Scan for the cell matching the given text and deliver its [X, Y] coordinate at center. 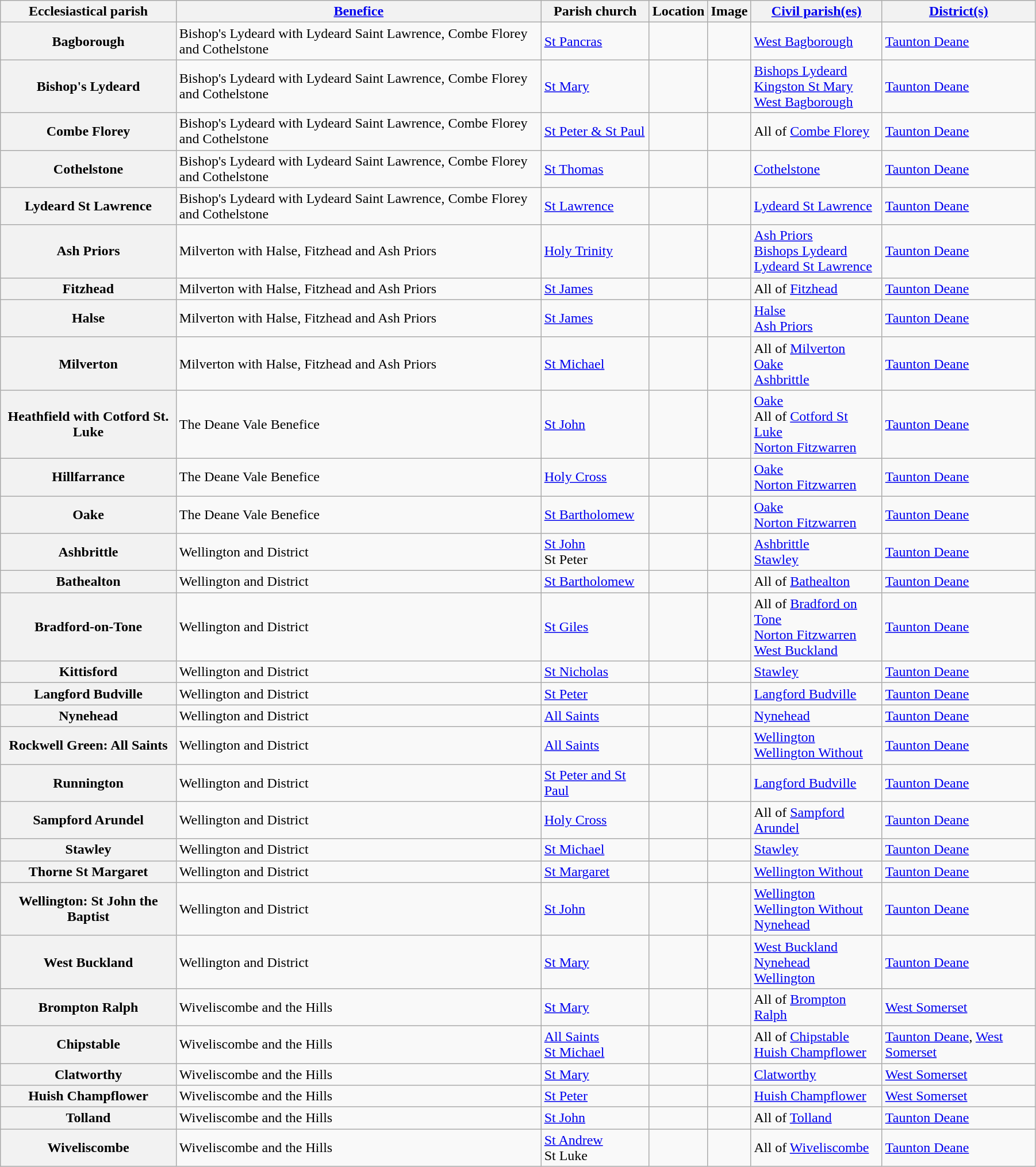
West Buckland Nynehead Wellington [816, 962]
West Buckland [89, 962]
Ashbrittle [89, 552]
Combe Florey [89, 131]
All of Wiveliscombe [816, 1147]
St Thomas [595, 169]
All of Combe Florey [816, 131]
Wellington Without [816, 872]
St Peter & St Paul [595, 131]
Parish church [595, 11]
St Lawrence [595, 206]
Runnington [89, 783]
St Giles [595, 627]
Civil parish(es) [816, 11]
Ecclesiastical parish [89, 11]
St Peter and St Paul [595, 783]
Halse [89, 318]
Halse Ash Priors [816, 318]
Chipstable [89, 1044]
All of Chipstable Huish Champflower [816, 1044]
Image [729, 11]
District(s) [958, 11]
Ash Priors [89, 251]
Wellington Wellington Without [816, 745]
Bagborough [89, 41]
Ash Priors Bishops Lydeard Lydeard St Lawrence [816, 251]
Bathealton [89, 582]
St Pancras [595, 41]
Bishops Lydeard Kingston St Mary West Bagborough [816, 86]
St Nicholas [595, 672]
Bradford-on-Tone [89, 627]
Wiveliscombe [89, 1147]
Wellington Wellington Without Nynehead [816, 909]
Benefice [359, 11]
All of Bathealton [816, 582]
Oake All of Cotford St Luke Norton Fitzwarren [816, 424]
Sampford Arundel [89, 820]
All of Sampford Arundel [816, 820]
Location [678, 11]
AshbrittleStawley [816, 552]
Heathfield with Cotford St. Luke [89, 424]
All of Milverton Oake Ashbrittle [816, 363]
St Margaret [595, 872]
Kittisford [89, 672]
Thorne St Margaret [89, 872]
Wellington: St John the Baptist [89, 909]
All of Tolland [816, 1118]
Brompton Ralph [89, 1007]
St AndrewSt Luke [595, 1147]
All of Bradford on Tone Norton FitzwarrenWest Buckland [816, 627]
Rockwell Green: All Saints [89, 745]
Oake [89, 514]
All SaintsSt Michael [595, 1044]
Taunton Deane, West Somerset [958, 1044]
Holy Trinity [595, 251]
Milverton [89, 363]
All of Fitzhead [816, 289]
All of Brompton Ralph [816, 1007]
Fitzhead [89, 289]
Hillfarrance [89, 477]
Tolland [89, 1118]
Bishop's Lydeard [89, 86]
St JohnSt Peter [595, 552]
West Bagborough [816, 41]
